From the cell containing the given text, extract its center point as [X, Y] coordinate. 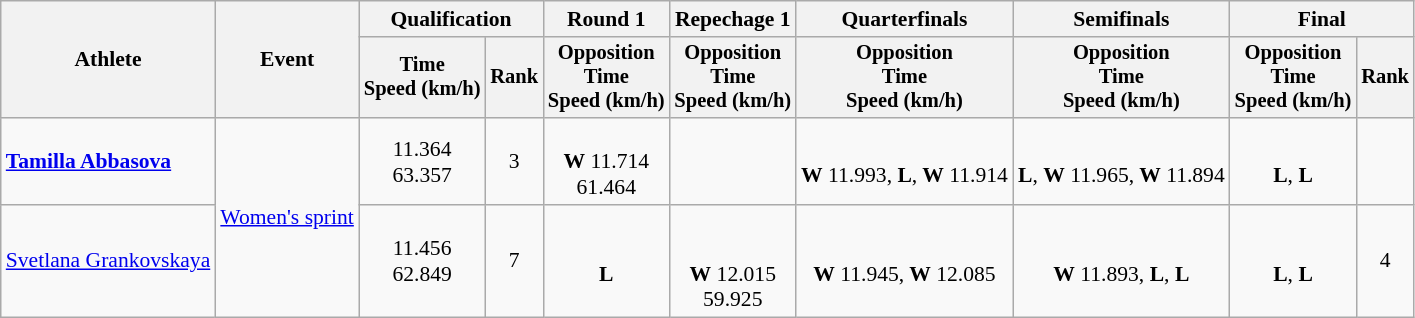
Round 1 [606, 19]
Tamilla Abbasova [108, 162]
Event [287, 60]
L, W 11.965, W 11.894 [1122, 162]
4 [1385, 261]
Quarterfinals [904, 19]
Qualification [451, 19]
W 11.71461.464 [606, 162]
Svetlana Grankovskaya [108, 261]
Athlete [108, 60]
3 [514, 162]
7 [514, 261]
W 12.01559.925 [734, 261]
TimeSpeed (km/h) [422, 78]
Women's sprint [287, 218]
W 11.945, W 12.085 [904, 261]
Semifinals [1122, 19]
W 11.993, L, W 11.914 [904, 162]
L [606, 261]
11.36463.357 [422, 162]
W 11.893, L, L [1122, 261]
11.45662.849 [422, 261]
Final [1322, 19]
Repechage 1 [734, 19]
